Scan for the cell matching the given text and deliver its [x, y] coordinate at center. 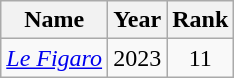
2023 [138, 58]
11 [200, 58]
Le Figaro [54, 58]
Name [54, 20]
Rank [200, 20]
Year [138, 20]
